Scan for the cell matching the given text and deliver its (x, y) coordinate at center. 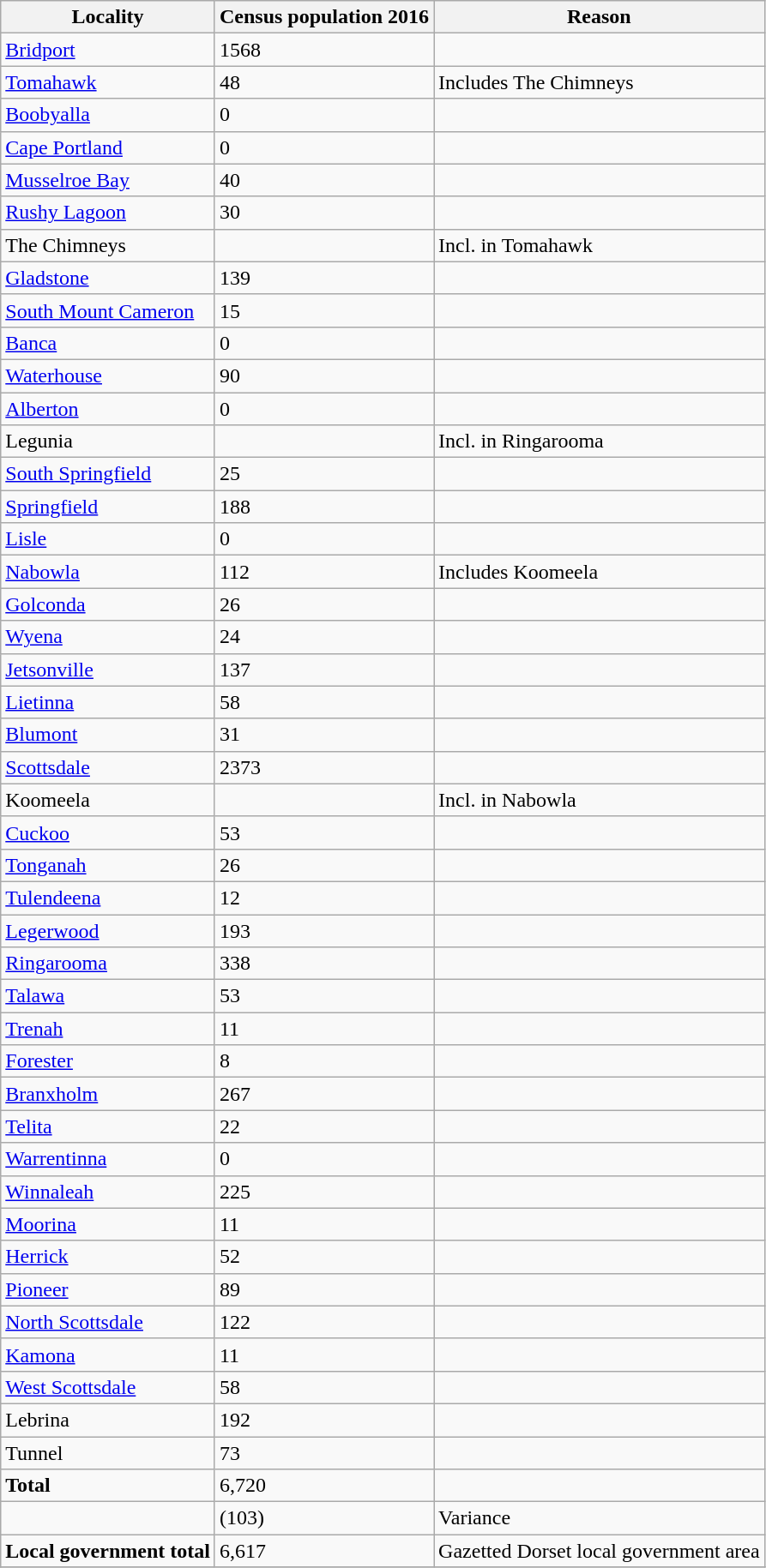
188 (324, 507)
139 (324, 278)
Winnaleah (108, 1192)
Incl. in Nabowla (600, 800)
89 (324, 1289)
Incl. in Ringarooma (600, 442)
22 (324, 1126)
Incl. in Tomahawk (600, 245)
Scottsdale (108, 767)
Tomahawk (108, 82)
Waterhouse (108, 375)
Koomeela (108, 800)
Pioneer (108, 1289)
73 (324, 1453)
Total (108, 1486)
193 (324, 930)
8 (324, 1061)
Branxholm (108, 1094)
338 (324, 964)
Alberton (108, 409)
48 (324, 82)
Ringarooma (108, 964)
25 (324, 474)
30 (324, 213)
Springfield (108, 507)
Warrentinna (108, 1159)
Golconda (108, 604)
Bridport (108, 50)
Gazetted Dorset local government area (600, 1551)
Tulendeena (108, 898)
Tunnel (108, 1453)
Gladstone (108, 278)
Lietinna (108, 702)
15 (324, 310)
Lebrina (108, 1420)
Lisle (108, 539)
90 (324, 375)
112 (324, 572)
Forester (108, 1061)
(103) (324, 1518)
The Chimneys (108, 245)
1568 (324, 50)
Legunia (108, 442)
Boobyalla (108, 115)
South Mount Cameron (108, 310)
Variance (600, 1518)
225 (324, 1192)
Talawa (108, 996)
Wyena (108, 637)
Nabowla (108, 572)
Census population 2016 (324, 17)
6,617 (324, 1551)
Cuckoo (108, 832)
40 (324, 180)
137 (324, 670)
Jetsonville (108, 670)
West Scottsdale (108, 1387)
Reason (600, 17)
Trenah (108, 1029)
192 (324, 1420)
South Springfield (108, 474)
Local government total (108, 1551)
Tonganah (108, 865)
52 (324, 1257)
Includes Koomeela (600, 572)
24 (324, 637)
Rushy Lagoon (108, 213)
Blumont (108, 735)
12 (324, 898)
2373 (324, 767)
6,720 (324, 1486)
Kamona (108, 1355)
Moorina (108, 1224)
31 (324, 735)
Herrick (108, 1257)
Musselroe Bay (108, 180)
Banca (108, 343)
Cape Portland (108, 147)
Legerwood (108, 930)
122 (324, 1322)
Includes The Chimneys (600, 82)
267 (324, 1094)
Locality (108, 17)
Telita (108, 1126)
North Scottsdale (108, 1322)
